Locate the cell with the specified text and output its (X, Y) center coordinate. 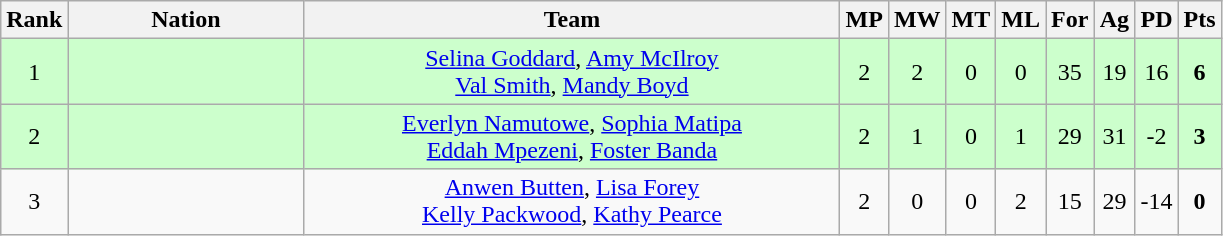
6 (1200, 72)
Pts (1200, 20)
16 (1156, 72)
Ag (1114, 20)
Nation (186, 20)
31 (1114, 136)
MP (864, 20)
Selina Goddard, Amy McIlroyVal Smith, Mandy Boyd (572, 72)
Team (572, 20)
Rank (34, 20)
-14 (1156, 202)
Anwen Butten, Lisa ForeyKelly Packwood, Kathy Pearce (572, 202)
ML (1021, 20)
MW (917, 20)
-2 (1156, 136)
Everlyn Namutowe, Sophia Matipa Eddah Mpezeni, Foster Banda (572, 136)
15 (1070, 202)
35 (1070, 72)
19 (1114, 72)
PD (1156, 20)
MT (971, 20)
For (1070, 20)
